Return the (X, Y) coordinate for the center point of the cell that contains the specified text.  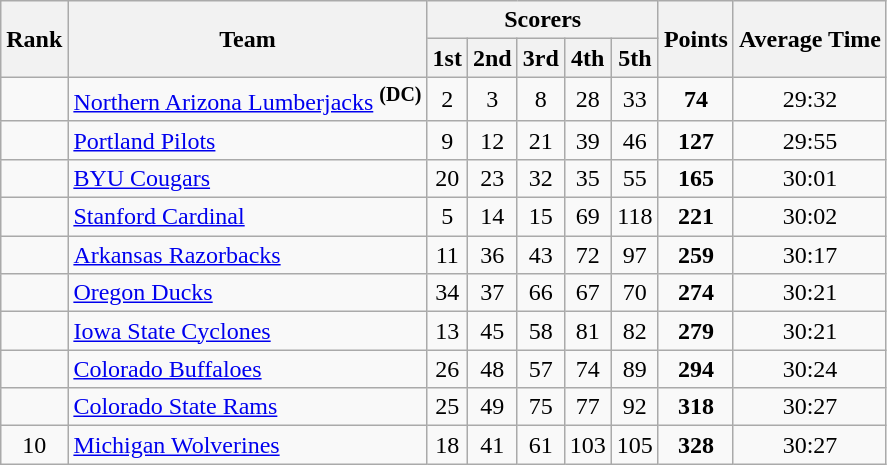
34 (447, 293)
46 (634, 140)
1st (447, 58)
5 (447, 217)
BYU Cougars (248, 178)
92 (634, 407)
23 (492, 178)
3rd (540, 58)
Oregon Ducks (248, 293)
29:55 (810, 140)
55 (634, 178)
28 (588, 100)
127 (696, 140)
103 (588, 445)
57 (540, 369)
37 (492, 293)
5th (634, 58)
10 (34, 445)
35 (588, 178)
259 (696, 255)
118 (634, 217)
Points (696, 39)
30:02 (810, 217)
49 (492, 407)
97 (634, 255)
221 (696, 217)
105 (634, 445)
279 (696, 331)
3 (492, 100)
30:24 (810, 369)
77 (588, 407)
11 (447, 255)
20 (447, 178)
89 (634, 369)
82 (634, 331)
25 (447, 407)
4th (588, 58)
39 (588, 140)
328 (696, 445)
15 (540, 217)
81 (588, 331)
12 (492, 140)
33 (634, 100)
2nd (492, 58)
Team (248, 39)
Colorado Buffaloes (248, 369)
67 (588, 293)
Northern Arizona Lumberjacks (DC) (248, 100)
294 (696, 369)
70 (634, 293)
75 (540, 407)
30:17 (810, 255)
Arkansas Razorbacks (248, 255)
30:01 (810, 178)
2 (447, 100)
43 (540, 255)
Portland Pilots (248, 140)
165 (696, 178)
8 (540, 100)
61 (540, 445)
318 (696, 407)
26 (447, 369)
13 (447, 331)
36 (492, 255)
274 (696, 293)
Average Time (810, 39)
9 (447, 140)
21 (540, 140)
Colorado State Rams (248, 407)
Stanford Cardinal (248, 217)
14 (492, 217)
Iowa State Cyclones (248, 331)
Michigan Wolverines (248, 445)
29:32 (810, 100)
58 (540, 331)
Rank (34, 39)
72 (588, 255)
18 (447, 445)
69 (588, 217)
41 (492, 445)
66 (540, 293)
48 (492, 369)
45 (492, 331)
Scorers (542, 20)
32 (540, 178)
